Provide the [X, Y] coordinate of the cell's center where the given text is located.  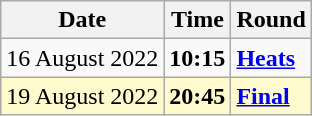
Heats [271, 58]
Round [271, 20]
Final [271, 96]
20:45 [198, 96]
10:15 [198, 58]
Time [198, 20]
Date [82, 20]
16 August 2022 [82, 58]
19 August 2022 [82, 96]
